Output the (X, Y) coordinate of the center of the cell containing the given text.  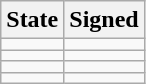
State (32, 20)
Signed (104, 20)
